Search for the cell housing the specified text and yield its [x, y] center coordinate. 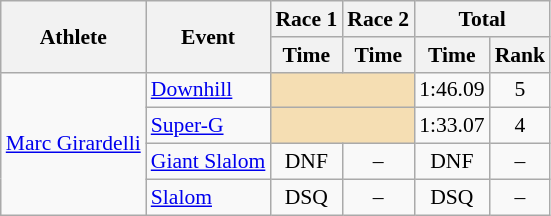
Super-G [208, 126]
Race 2 [378, 19]
Giant Slalom [208, 162]
1:46.09 [452, 90]
Marc Girardelli [74, 143]
Athlete [74, 36]
Event [208, 36]
4 [520, 126]
1:33.07 [452, 126]
Race 1 [306, 19]
Slalom [208, 197]
Total [482, 19]
Downhill [208, 90]
5 [520, 90]
Rank [520, 55]
